Return [x, y] of the center of cell containing provided text 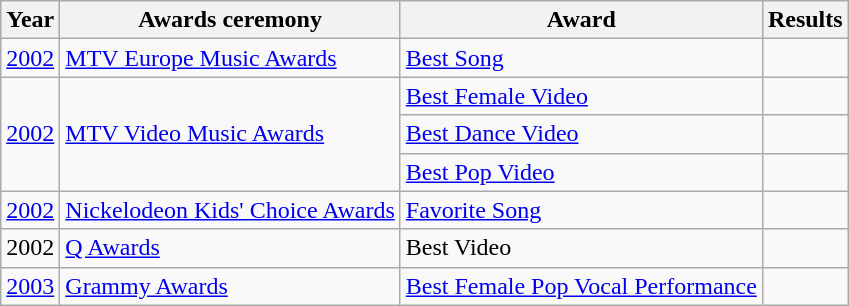
2003 [30, 286]
Nickelodeon Kids' Choice Awards [230, 210]
Favorite Song [581, 210]
Best Dance Video [581, 134]
Q Awards [230, 248]
MTV Video Music Awards [230, 134]
Best Song [581, 58]
Best Female Pop Vocal Performance [581, 286]
Year [30, 20]
Award [581, 20]
Best Pop Video [581, 172]
Results [805, 20]
Best Video [581, 248]
Awards ceremony [230, 20]
Best Female Video [581, 96]
Grammy Awards [230, 286]
MTV Europe Music Awards [230, 58]
